Locate the cell with the specified text and output its (X, Y) center coordinate. 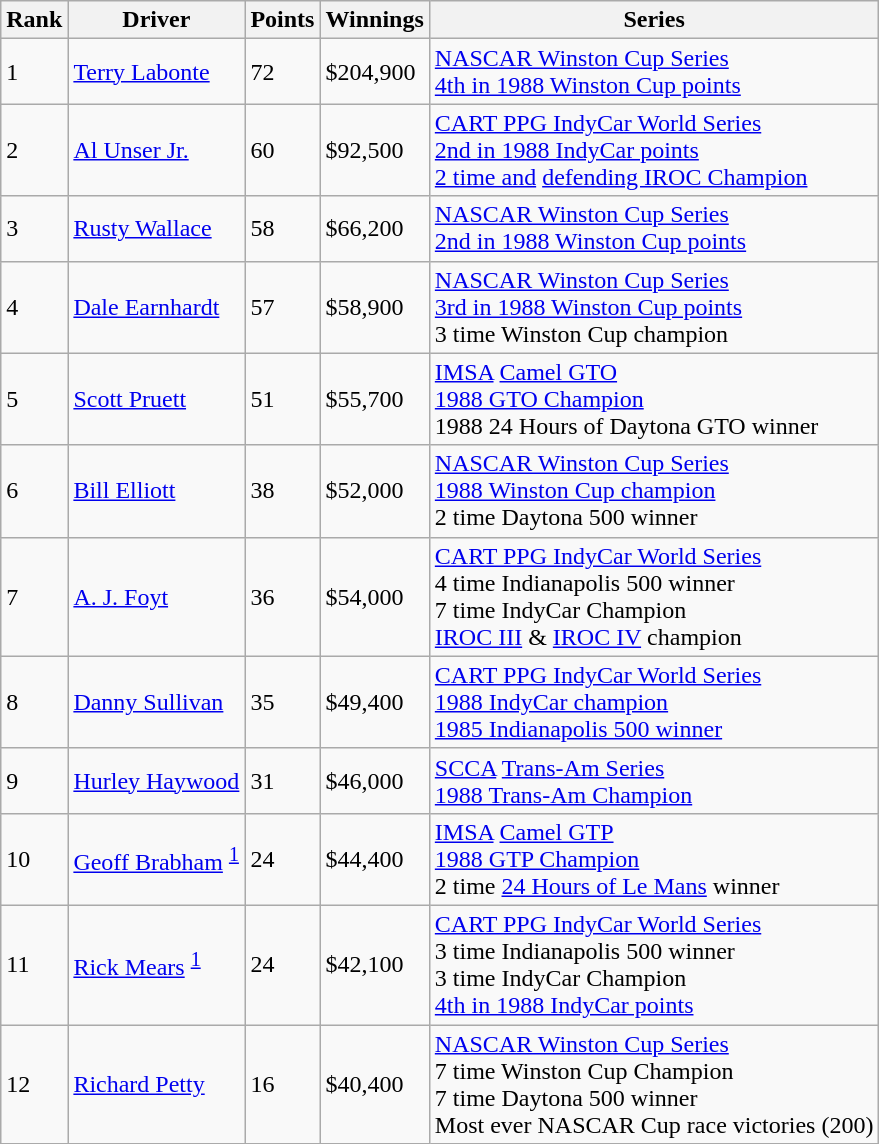
CART PPG IndyCar World Series2nd in 1988 IndyCar points2 time and defending IROC Champion (654, 150)
$58,900 (374, 307)
Rick Mears 1 (156, 964)
IMSA Camel GTP1988 GTP Champion2 time 24 Hours of Le Mans winner (654, 859)
9 (34, 780)
38 (282, 491)
$92,500 (374, 150)
Al Unser Jr. (156, 150)
NASCAR Winston Cup Series3rd in 1988 Winston Cup points3 time Winston Cup champion (654, 307)
$44,400 (374, 859)
4 (34, 307)
58 (282, 228)
36 (282, 596)
51 (282, 399)
Terry Labonte (156, 72)
Richard Petty (156, 1084)
NASCAR Winston Cup Series2nd in 1988 Winston Cup points (654, 228)
Geoff Brabham 1 (156, 859)
$54,000 (374, 596)
$49,400 (374, 702)
A. J. Foyt (156, 596)
NASCAR Winston Cup Series7 time Winston Cup Champion7 time Daytona 500 winnerMost ever NASCAR Cup race victories (200) (654, 1084)
$55,700 (374, 399)
CART PPG IndyCar World Series3 time Indianapolis 500 winner3 time IndyCar Champion4th in 1988 IndyCar points (654, 964)
$46,000 (374, 780)
$52,000 (374, 491)
72 (282, 72)
Series (654, 20)
Bill Elliott (156, 491)
2 (34, 150)
Points (282, 20)
5 (34, 399)
Driver (156, 20)
Scott Pruett (156, 399)
60 (282, 150)
6 (34, 491)
SCCA Trans-Am Series1988 Trans-Am Champion (654, 780)
57 (282, 307)
31 (282, 780)
Rank (34, 20)
7 (34, 596)
Rusty Wallace (156, 228)
Winnings (374, 20)
11 (34, 964)
CART PPG IndyCar World Series1988 IndyCar champion1985 Indianapolis 500 winner (654, 702)
$204,900 (374, 72)
8 (34, 702)
3 (34, 228)
Hurley Haywood (156, 780)
Danny Sullivan (156, 702)
$66,200 (374, 228)
16 (282, 1084)
NASCAR Winston Cup Series1988 Winston Cup champion2 time Daytona 500 winner (654, 491)
CART PPG IndyCar World Series4 time Indianapolis 500 winner7 time IndyCar ChampionIROC III & IROC IV champion (654, 596)
10 (34, 859)
Dale Earnhardt (156, 307)
35 (282, 702)
IMSA Camel GTO1988 GTO Champion1988 24 Hours of Daytona GTO winner (654, 399)
12 (34, 1084)
NASCAR Winston Cup Series4th in 1988 Winston Cup points (654, 72)
$42,100 (374, 964)
$40,400 (374, 1084)
1 (34, 72)
